Output the (X, Y) coordinate of the center of the cell containing the given text.  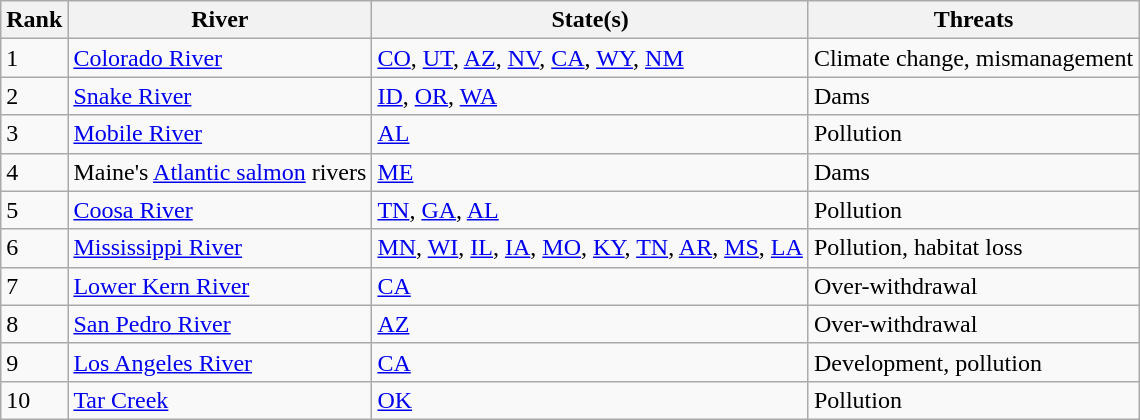
ME (590, 172)
River (220, 20)
AL (590, 134)
TN, GA, AL (590, 210)
Development, pollution (973, 362)
Mississippi River (220, 248)
Coosa River (220, 210)
Tar Creek (220, 400)
4 (34, 172)
Threats (973, 20)
9 (34, 362)
3 (34, 134)
10 (34, 400)
Los Angeles River (220, 362)
State(s) (590, 20)
Mobile River (220, 134)
OK (590, 400)
8 (34, 324)
6 (34, 248)
2 (34, 96)
Maine's Atlantic salmon rivers (220, 172)
5 (34, 210)
Climate change, mismanagement (973, 58)
Pollution, habitat loss (973, 248)
7 (34, 286)
Lower Kern River (220, 286)
San Pedro River (220, 324)
CO, UT, AZ, NV, CA, WY, NM (590, 58)
Rank (34, 20)
MN, WI, IL, IA, MO, KY, TN, AR, MS, LA (590, 248)
1 (34, 58)
Colorado River (220, 58)
ID, OR, WA (590, 96)
AZ (590, 324)
Snake River (220, 96)
